Extract the [x, y] coordinate from the center of the cell holding the provided text.  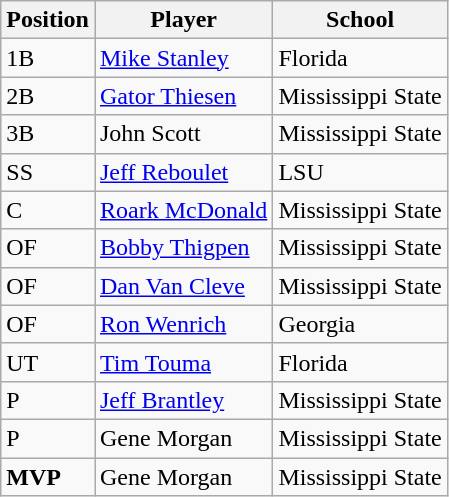
Mike Stanley [183, 58]
Bobby Thigpen [183, 248]
Gator Thiesen [183, 96]
MVP [48, 477]
2B [48, 96]
Jeff Reboulet [183, 172]
LSU [360, 172]
Georgia [360, 324]
3B [48, 134]
Position [48, 20]
C [48, 210]
Player [183, 20]
John Scott [183, 134]
UT [48, 362]
Tim Touma [183, 362]
School [360, 20]
Jeff Brantley [183, 400]
1B [48, 58]
Dan Van Cleve [183, 286]
Roark McDonald [183, 210]
Ron Wenrich [183, 324]
SS [48, 172]
